Find where the given text appears and provide that cell's center as [X, Y] coordinate. 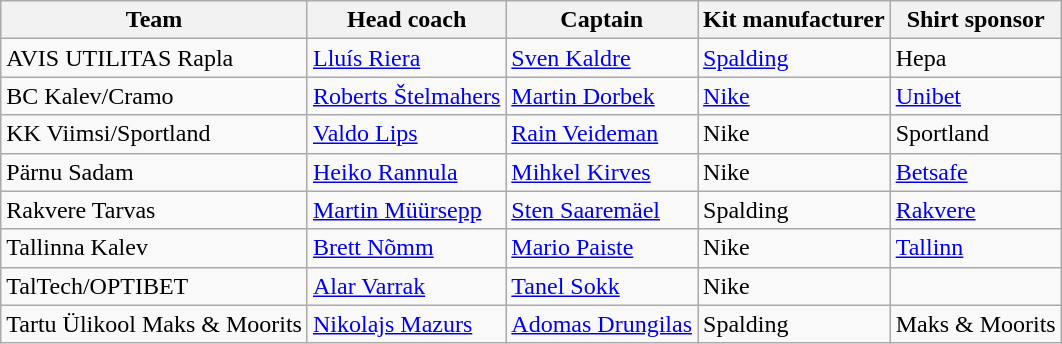
Kit manufacturer [794, 20]
Tallinna Kalev [154, 248]
Martin Müürsepp [406, 210]
BC Kalev/Cramo [154, 96]
AVIS UTILITAS Rapla [154, 58]
Rakvere [976, 210]
Mihkel Kirves [602, 172]
Sven Kaldre [602, 58]
Martin Dorbek [602, 96]
Heiko Rannula [406, 172]
Unibet [976, 96]
Lluís Riera [406, 58]
Head coach [406, 20]
Tartu Ülikool Maks & Moorits [154, 324]
Roberts Štelmahers [406, 96]
Adomas Drungilas [602, 324]
TalTech/OPTIBET [154, 286]
Sten Saaremäel [602, 210]
Captain [602, 20]
Rakvere Tarvas [154, 210]
Team [154, 20]
Rain Veideman [602, 134]
Alar Varrak [406, 286]
Brett Nõmm [406, 248]
Betsafe [976, 172]
Valdo Lips [406, 134]
Sportland [976, 134]
Tallinn [976, 248]
Maks & Moorits [976, 324]
Pärnu Sadam [154, 172]
Nikolajs Mazurs [406, 324]
Tanel Sokk [602, 286]
KK Viimsi/Sportland [154, 134]
Mario Paiste [602, 248]
Hepa [976, 58]
Shirt sponsor [976, 20]
